Extract the [X, Y] coordinate from the center of the cell holding the provided text.  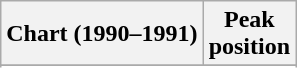
Chart (1990–1991) [102, 34]
Peakposition [249, 34]
